Determine the [x, y] coordinate at the center of the cell enclosing the given text.  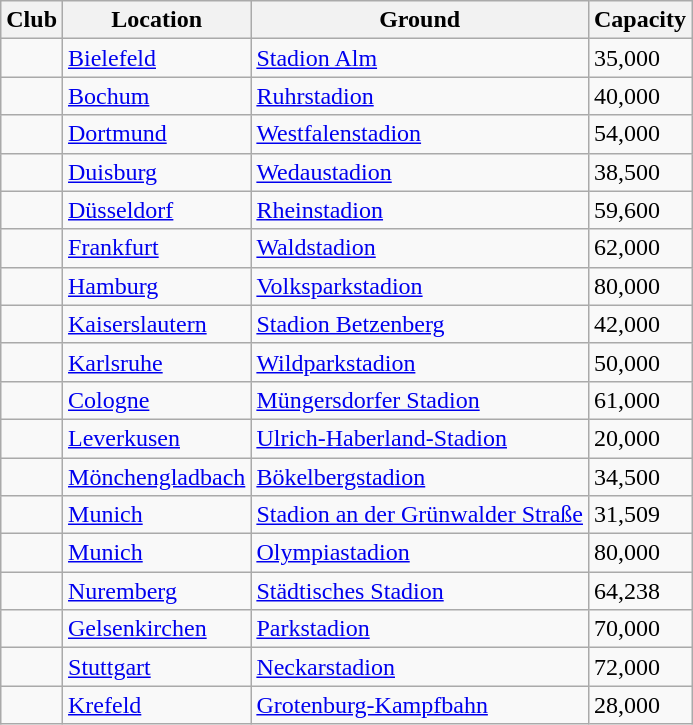
Capacity [640, 20]
70,000 [640, 629]
Gelsenkirchen [157, 629]
Neckarstadion [420, 667]
Ground [420, 20]
Duisburg [157, 172]
Karlsruhe [157, 362]
54,000 [640, 134]
Stuttgart [157, 667]
Wedaustadion [420, 172]
Volksparkstadion [420, 286]
Grotenburg-Kampfbahn [420, 705]
Club [32, 20]
61,000 [640, 400]
Dortmund [157, 134]
40,000 [640, 96]
Ruhrstadion [420, 96]
Mönchengladbach [157, 477]
Bökelbergstadion [420, 477]
Ulrich-Haberland-Stadion [420, 438]
20,000 [640, 438]
Städtisches Stadion [420, 591]
Müngersdorfer Stadion [420, 400]
Rheinstadion [420, 210]
28,000 [640, 705]
Krefeld [157, 705]
Cologne [157, 400]
Kaiserslautern [157, 324]
50,000 [640, 362]
Bielefeld [157, 58]
Wildparkstadion [420, 362]
72,000 [640, 667]
Frankfurt [157, 248]
Düsseldorf [157, 210]
Bochum [157, 96]
Parkstadion [420, 629]
38,500 [640, 172]
42,000 [640, 324]
64,238 [640, 591]
Hamburg [157, 286]
Nuremberg [157, 591]
Leverkusen [157, 438]
34,500 [640, 477]
Olympiastadion [420, 553]
Waldstadion [420, 248]
31,509 [640, 515]
Location [157, 20]
Stadion Alm [420, 58]
62,000 [640, 248]
59,600 [640, 210]
Westfalenstadion [420, 134]
Stadion an der Grünwalder Straße [420, 515]
35,000 [640, 58]
Stadion Betzenberg [420, 324]
